For the text-containing cell, return its midpoint in (X, Y) coordinate format. 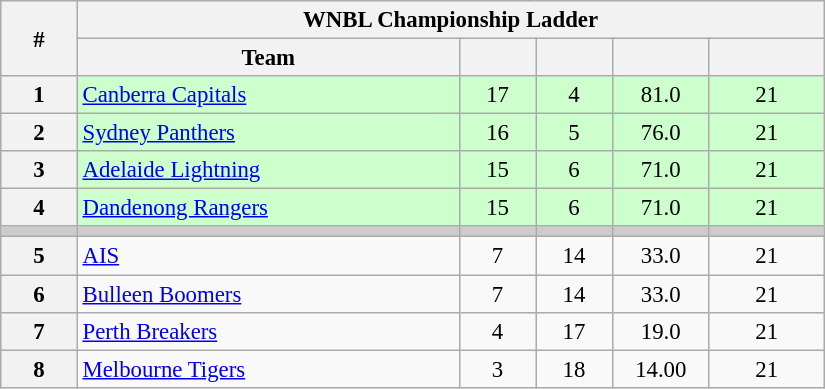
Canberra Capitals (268, 95)
76.0 (660, 133)
# (39, 38)
14.00 (660, 369)
Dandenong Rangers (268, 208)
16 (497, 133)
8 (39, 369)
AIS (268, 256)
1 (39, 95)
Perth Breakers (268, 331)
Adelaide Lightning (268, 170)
WNBL Championship Ladder (450, 20)
81.0 (660, 95)
19.0 (660, 331)
Bulleen Boomers (268, 294)
Melbourne Tigers (268, 369)
2 (39, 133)
18 (574, 369)
Team (268, 58)
Sydney Panthers (268, 133)
